Pinpoint the cell where the given text exists, returning its [X, Y] midpoint coordinate. 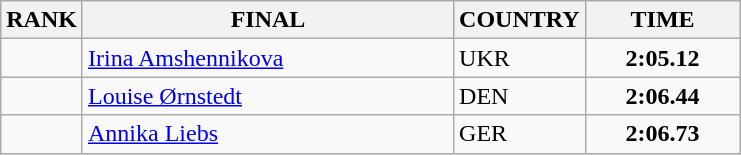
2:06.44 [662, 96]
COUNTRY [520, 20]
RANK [42, 20]
2:06.73 [662, 134]
DEN [520, 96]
Irina Amshennikova [268, 58]
Louise Ørnstedt [268, 96]
GER [520, 134]
TIME [662, 20]
2:05.12 [662, 58]
FINAL [268, 20]
Annika Liebs [268, 134]
UKR [520, 58]
